Search for the cell housing the specified text and yield its [x, y] center coordinate. 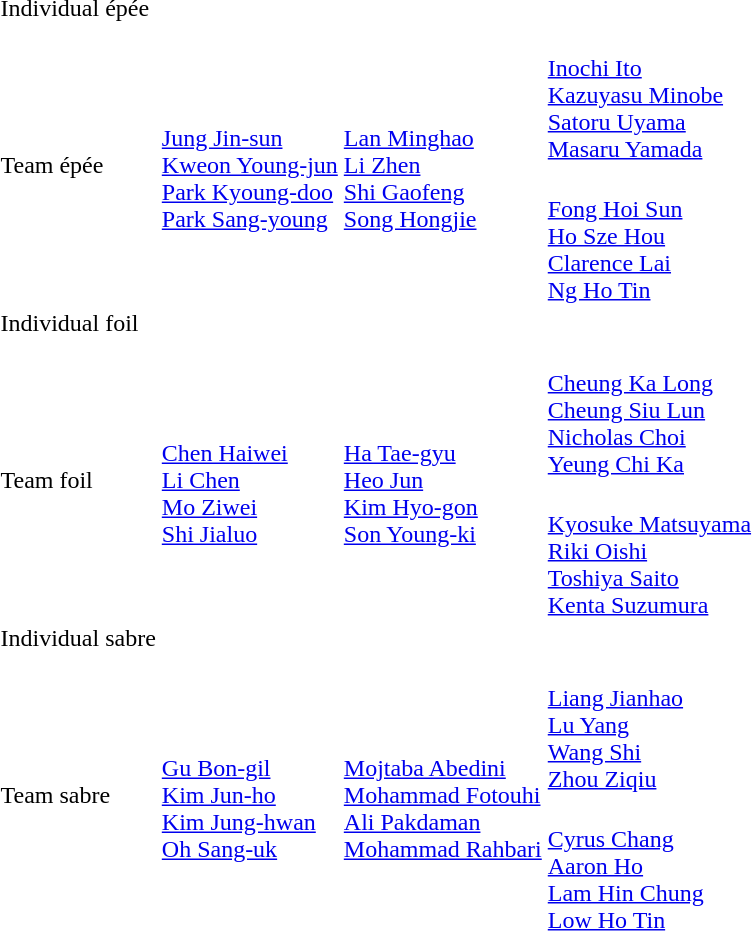
Ha Tae-gyuHeo JunKim Hyo-gonSon Young-ki [442, 480]
Cheung Ka LongCheung Siu LunNicholas ChoiYeung Chi Ka [649, 410]
Jung Jin-sunKweon Young-junPark Kyoung-dooPark Sang-young [250, 166]
Lan MinghaoLi ZhenShi GaofengSong Hongjie [442, 166]
Fong Hoi SunHo Sze HouClarence LaiNg Ho Tin [649, 236]
Kyosuke MatsuyamaRiki OishiToshiya SaitoKenta Suzumura [649, 551]
Inochi ItoKazuyasu MinobeSatoru UyamaMasaru Yamada [649, 95]
Chen HaiweiLi ChenMo ZiweiShi Jialuo [250, 480]
Liang JianhaoLu YangWang ShiZhou Ziqiu [649, 725]
